From the cell containing the given text, extract its center point as [x, y] coordinate. 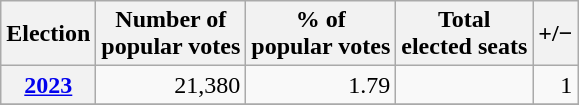
Election [48, 34]
2023 [48, 85]
% ofpopular votes [321, 34]
Number ofpopular votes [171, 34]
+/− [556, 34]
Totalelected seats [464, 34]
21,380 [171, 85]
1 [556, 85]
1.79 [321, 85]
